Search for the cell housing the specified text and yield its (x, y) center coordinate. 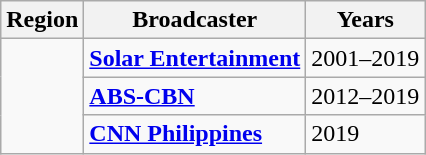
2019 (366, 134)
Years (366, 20)
Solar Entertainment (195, 58)
CNN Philippines (195, 134)
Broadcaster (195, 20)
2001–2019 (366, 58)
Region (42, 20)
ABS-CBN (195, 96)
2012–2019 (366, 96)
